Capture the cell that displays the provided text and extract its (x, y) central coordinate. 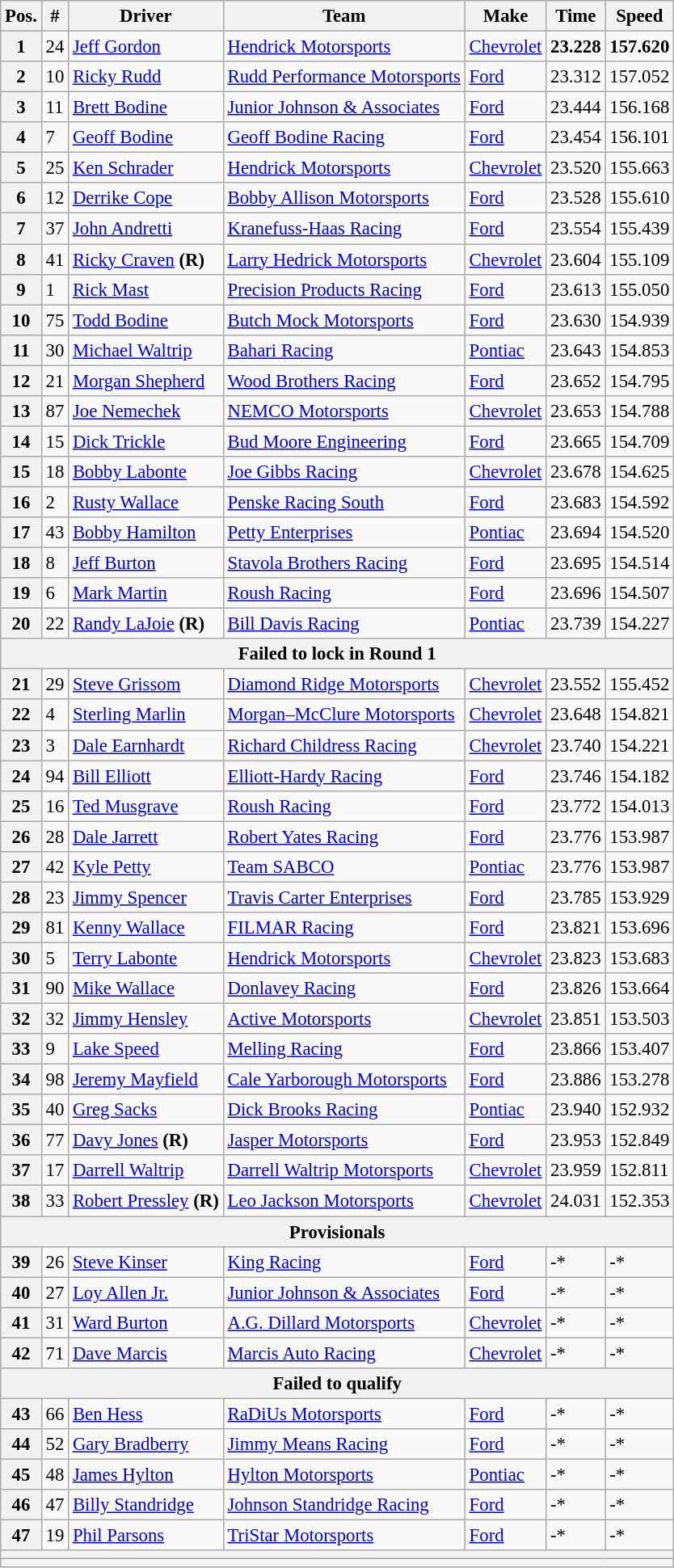
Kranefuss-Haas Racing (344, 229)
152.811 (640, 1171)
Mark Martin (146, 593)
23.746 (575, 776)
Ricky Craven (R) (146, 259)
154.821 (640, 715)
155.610 (640, 198)
154.182 (640, 776)
Donlavey Racing (344, 988)
155.452 (640, 685)
Dale Earnhardt (146, 745)
Derrike Cope (146, 198)
Sterling Marlin (146, 715)
157.052 (640, 77)
Speed (640, 16)
Failed to qualify (338, 1384)
Bobby Labonte (146, 472)
154.788 (640, 411)
52 (55, 1444)
153.407 (640, 1049)
38 (21, 1201)
23.312 (575, 77)
Dick Trickle (146, 441)
Petty Enterprises (344, 533)
153.929 (640, 897)
Ken Schrader (146, 168)
Team SABCO (344, 867)
20 (21, 624)
23.552 (575, 685)
153.664 (640, 988)
36 (21, 1140)
153.278 (640, 1080)
John Andretti (146, 229)
Brett Bodine (146, 107)
23.785 (575, 897)
94 (55, 776)
Team (344, 16)
Loy Allen Jr. (146, 1292)
Rusty Wallace (146, 502)
34 (21, 1080)
23.665 (575, 441)
23.228 (575, 47)
23.959 (575, 1171)
Dale Jarrett (146, 837)
154.507 (640, 593)
154.592 (640, 502)
152.849 (640, 1140)
23.554 (575, 229)
75 (55, 320)
Provisionals (338, 1232)
23.694 (575, 533)
Randy LaJoie (R) (146, 624)
23.444 (575, 107)
Rudd Performance Motorsports (344, 77)
Pos. (21, 16)
Billy Standridge (146, 1505)
Rick Mast (146, 289)
153.683 (640, 958)
Jimmy Hensley (146, 1019)
154.013 (640, 806)
Davy Jones (R) (146, 1140)
45 (21, 1474)
Larry Hedrick Motorsports (344, 259)
23.821 (575, 928)
23.823 (575, 958)
Precision Products Racing (344, 289)
23.886 (575, 1080)
Gary Bradberry (146, 1444)
RaDiUs Motorsports (344, 1414)
23.683 (575, 502)
156.101 (640, 137)
A.G. Dillard Motorsports (344, 1322)
23.953 (575, 1140)
154.221 (640, 745)
152.353 (640, 1201)
Robert Pressley (R) (146, 1201)
Johnson Standridge Racing (344, 1505)
14 (21, 441)
Bobby Allison Motorsports (344, 198)
23.740 (575, 745)
44 (21, 1444)
154.514 (640, 563)
Time (575, 16)
154.795 (640, 381)
Dave Marcis (146, 1353)
23.454 (575, 137)
Darrell Waltrip (146, 1171)
Stavola Brothers Racing (344, 563)
Kenny Wallace (146, 928)
Diamond Ridge Motorsports (344, 685)
Morgan–McClure Motorsports (344, 715)
Butch Mock Motorsports (344, 320)
Ward Burton (146, 1322)
Jimmy Means Racing (344, 1444)
Jimmy Spencer (146, 897)
Lake Speed (146, 1049)
87 (55, 411)
James Hylton (146, 1474)
Kyle Petty (146, 867)
23.739 (575, 624)
46 (21, 1505)
154.853 (640, 350)
Todd Bodine (146, 320)
154.625 (640, 472)
Darrell Waltrip Motorsports (344, 1171)
Ricky Rudd (146, 77)
TriStar Motorsports (344, 1536)
154.520 (640, 533)
13 (21, 411)
66 (55, 1414)
Bobby Hamilton (146, 533)
Michael Waltrip (146, 350)
23.653 (575, 411)
81 (55, 928)
Jeff Burton (146, 563)
90 (55, 988)
152.932 (640, 1110)
Jasper Motorsports (344, 1140)
Wood Brothers Racing (344, 381)
23.696 (575, 593)
154.227 (640, 624)
Cale Yarborough Motorsports (344, 1080)
Phil Parsons (146, 1536)
Bill Elliott (146, 776)
Dick Brooks Racing (344, 1110)
155.663 (640, 168)
98 (55, 1080)
Leo Jackson Motorsports (344, 1201)
Melling Racing (344, 1049)
# (55, 16)
Jeff Gordon (146, 47)
35 (21, 1110)
23.643 (575, 350)
Robert Yates Racing (344, 837)
Bahari Racing (344, 350)
155.050 (640, 289)
Bud Moore Engineering (344, 441)
157.620 (640, 47)
Geoff Bodine (146, 137)
Steve Grissom (146, 685)
23.866 (575, 1049)
23.652 (575, 381)
156.168 (640, 107)
23.604 (575, 259)
154.939 (640, 320)
48 (55, 1474)
Terry Labonte (146, 958)
Morgan Shepherd (146, 381)
71 (55, 1353)
155.439 (640, 229)
154.709 (640, 441)
Elliott-Hardy Racing (344, 776)
39 (21, 1262)
23.528 (575, 198)
Travis Carter Enterprises (344, 897)
Geoff Bodine Racing (344, 137)
Joe Nemechek (146, 411)
Hylton Motorsports (344, 1474)
23.826 (575, 988)
23.520 (575, 168)
153.503 (640, 1019)
23.772 (575, 806)
23.940 (575, 1110)
155.109 (640, 259)
Mike Wallace (146, 988)
23.695 (575, 563)
23.851 (575, 1019)
Failed to lock in Round 1 (338, 654)
Ben Hess (146, 1414)
NEMCO Motorsports (344, 411)
Joe Gibbs Racing (344, 472)
Make (505, 16)
23.678 (575, 472)
Ted Musgrave (146, 806)
153.696 (640, 928)
Bill Davis Racing (344, 624)
24.031 (575, 1201)
Greg Sacks (146, 1110)
23.613 (575, 289)
Driver (146, 16)
23.648 (575, 715)
23.630 (575, 320)
King Racing (344, 1262)
FILMAR Racing (344, 928)
Penske Racing South (344, 502)
Marcis Auto Racing (344, 1353)
Jeremy Mayfield (146, 1080)
Steve Kinser (146, 1262)
Active Motorsports (344, 1019)
Richard Childress Racing (344, 745)
77 (55, 1140)
